For the text-containing cell, return its midpoint in (X, Y) coordinate format. 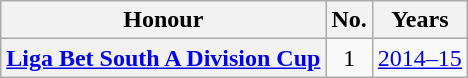
Years (420, 20)
2014–15 (420, 58)
Liga Bet South A Division Cup (164, 58)
1 (349, 58)
No. (349, 20)
Honour (164, 20)
